Determine the [X, Y] coordinate at the center of the cell enclosing the given text.  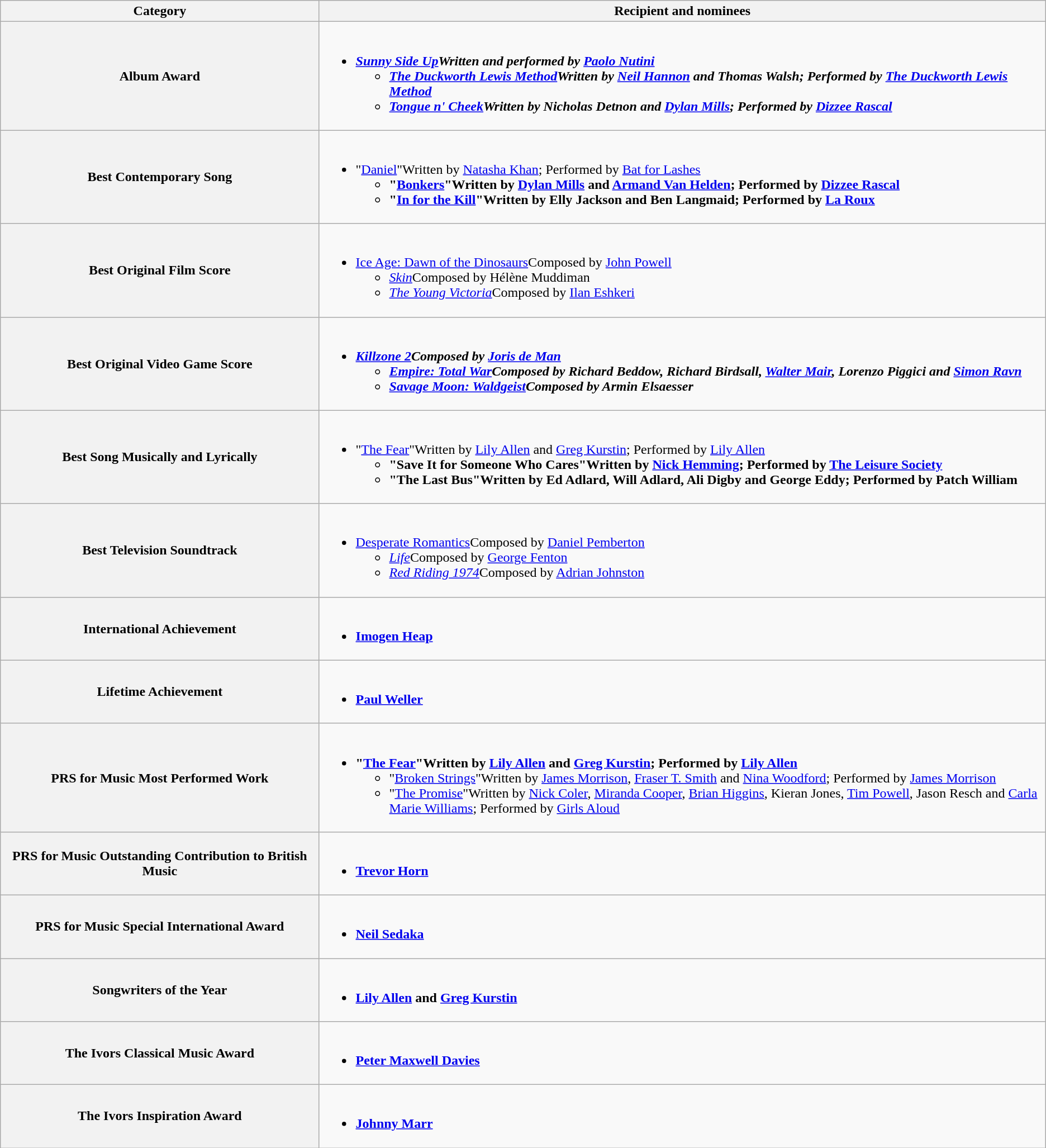
PRS for Music Most Performed Work [160, 777]
PRS for Music Outstanding Contribution to British Music [160, 863]
Peter Maxwell Davies [682, 1053]
Recipient and nominees [682, 11]
Neil Sedaka [682, 927]
Lifetime Achievement [160, 692]
Album Award [160, 76]
The Ivors Classical Music Award [160, 1053]
Imogen Heap [682, 628]
Johnny Marr [682, 1117]
International Achievement [160, 628]
Best Television Soundtrack [160, 550]
Paul Weller [682, 692]
Songwriters of the Year [160, 989]
Trevor Horn [682, 863]
PRS for Music Special International Award [160, 927]
Ice Age: Dawn of the DinosaursComposed by John PowellSkinComposed by Hélène MuddimanThe Young VictoriaComposed by Ilan Eshkeri [682, 271]
Category [160, 11]
The Ivors Inspiration Award [160, 1117]
Best Song Musically and Lyrically [160, 457]
Lily Allen and Greg Kurstin [682, 989]
Best Original Video Game Score [160, 363]
Best Original Film Score [160, 271]
Best Contemporary Song [160, 177]
Desperate RomanticsComposed by Daniel PembertonLifeComposed by George FentonRed Riding 1974Composed by Adrian Johnston [682, 550]
